Provide the [x, y] coordinate of the cell's center where the given text is located.  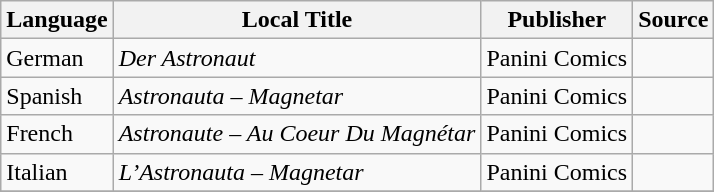
French [57, 134]
Publisher [557, 20]
Astronauta – Magnetar [297, 96]
Source [674, 20]
Italian [57, 172]
Local Title [297, 20]
L’Astronauta – Magnetar [297, 172]
Language [57, 20]
German [57, 58]
Der Astronaut [297, 58]
Astronaute – Au Coeur Du Magnétar [297, 134]
Spanish [57, 96]
